Identify which cell holds the provided text, then report its [X, Y] central coordinate. 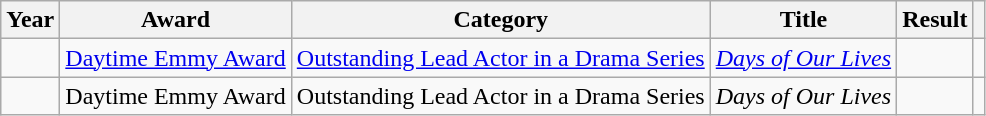
Year [30, 20]
Award [176, 20]
Category [500, 20]
Title [803, 20]
Result [935, 20]
